Return [X, Y] of the center of cell containing provided text 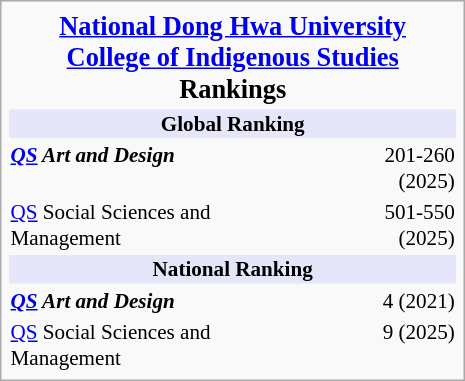
9 (2025) [390, 345]
National Ranking [232, 269]
501-550 (2025) [390, 225]
National Dong Hwa UniversityCollege of Indigenous Studies Rankings [232, 58]
201-260 (2025) [390, 168]
Global Ranking [232, 123]
4 (2021) [390, 300]
